Return (x, y) of the center of cell containing provided text 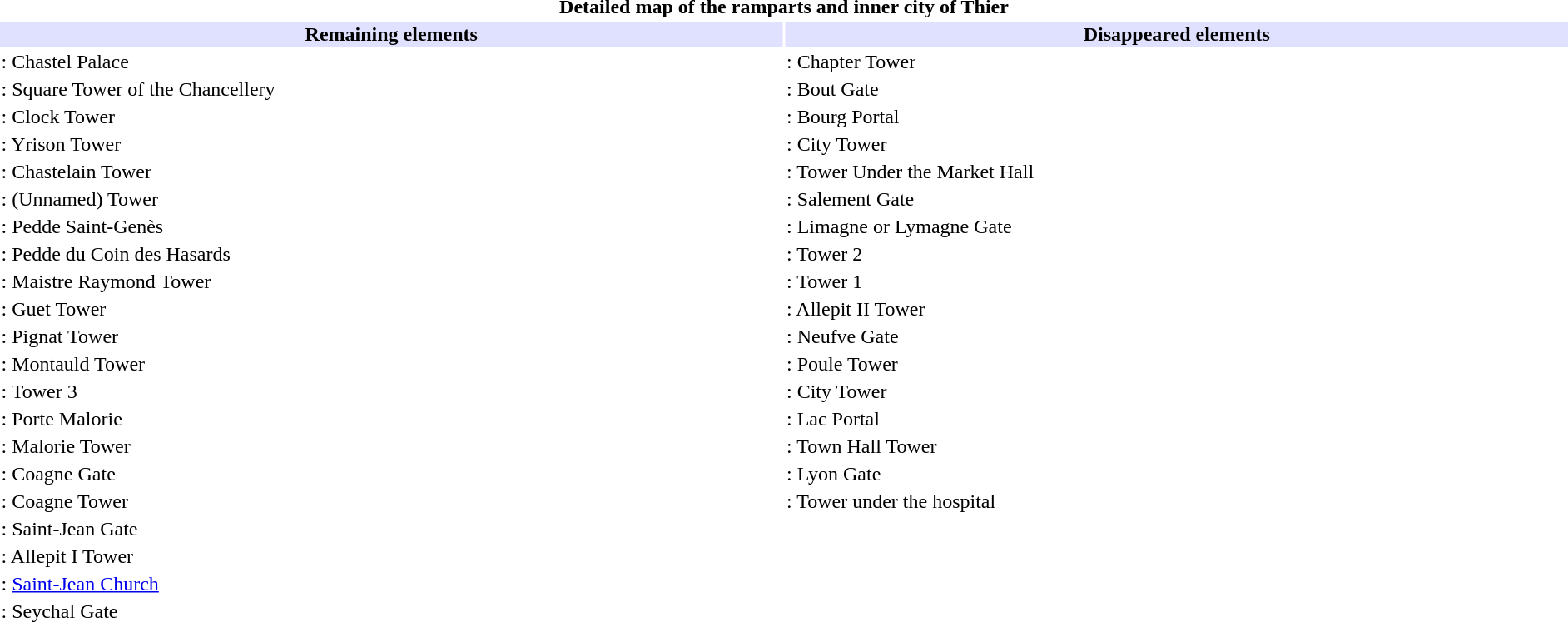
: Porte Malorie (391, 419)
: Neufve Gate (1177, 336)
: Chastel Palace (391, 62)
: Tower under the hospital (1177, 501)
: Chapter Tower (1177, 62)
Remaining elements (391, 34)
: (Unnamed) Tower (391, 199)
: Town Hall Tower (1177, 446)
: Saint-Jean Church (391, 584)
: Limagne or Lymagne Gate (1177, 226)
: Guet Tower (391, 309)
: Montauld Tower (391, 364)
: Lyon Gate (1177, 474)
: Tower 3 (391, 391)
: Tower 2 (1177, 254)
: Allepit II Tower (1177, 309)
Disappeared elements (1177, 34)
: Saint-Jean Gate (391, 529)
: Coagne Gate (391, 474)
: Pedde Saint-Genès (391, 226)
: Lac Portal (1177, 419)
: Poule Tower (1177, 364)
: Chastelain Tower (391, 172)
: Clock Tower (391, 117)
: Maistre Raymond Tower (391, 281)
: Tower 1 (1177, 281)
: Malorie Tower (391, 446)
: Bourg Portal (1177, 117)
: Pignat Tower (391, 336)
: Bout Gate (1177, 89)
: Tower Under the Market Hall (1177, 172)
: Coagne Tower (391, 501)
: Pedde du Coin des Hasards (391, 254)
: Square Tower of the Chancellery (391, 89)
: Salement Gate (1177, 199)
: Yrison Tower (391, 144)
: Allepit I Tower (391, 556)
